Return [X, Y] of the center of cell containing provided text 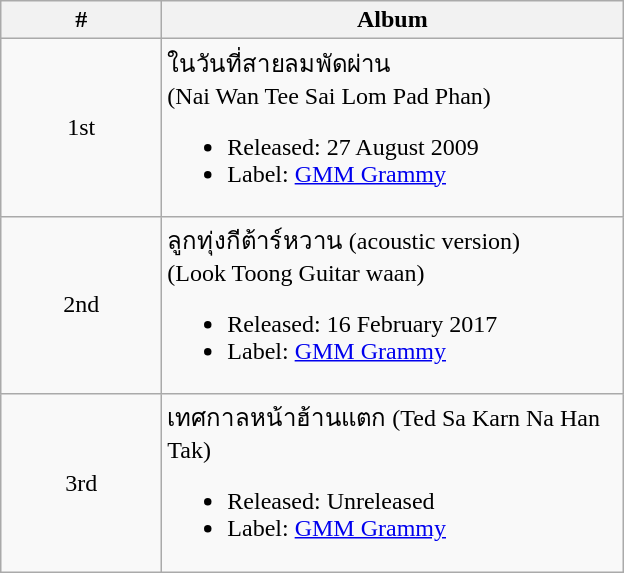
1st [82, 128]
3rd [82, 483]
# [82, 20]
เทศกาลหน้าฮ้านแตก (Ted Sa Karn Na Han Tak)Released: UnreleasedLabel: GMM Grammy [392, 483]
ลูกทุ่งกีต้าร์หวาน (acoustic version)(Look Toong Guitar waan)Released: 16 February 2017Label: GMM Grammy [392, 305]
ในวันที่สายลมพัดผ่าน(Nai Wan Tee Sai Lom Pad Phan)Released: 27 August 2009Label: GMM Grammy [392, 128]
Album [392, 20]
2nd [82, 305]
